Provide the [x, y] coordinate of the cell's center where the given text is located.  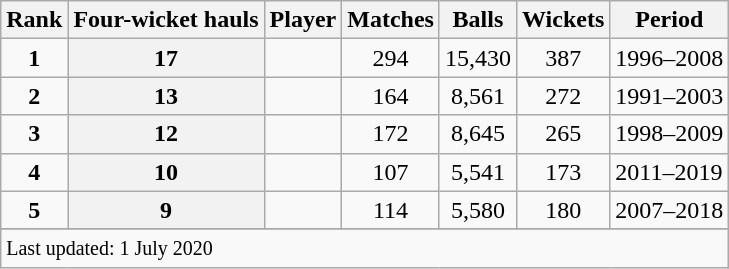
Four-wicket hauls [166, 20]
12 [166, 134]
272 [562, 96]
1 [34, 58]
173 [562, 172]
Rank [34, 20]
9 [166, 210]
2011–2019 [670, 172]
4 [34, 172]
10 [166, 172]
15,430 [478, 58]
387 [562, 58]
Matches [391, 20]
180 [562, 210]
13 [166, 96]
114 [391, 210]
8,645 [478, 134]
5 [34, 210]
8,561 [478, 96]
Balls [478, 20]
1996–2008 [670, 58]
Last updated: 1 July 2020 [365, 248]
265 [562, 134]
Wickets [562, 20]
Player [303, 20]
107 [391, 172]
5,580 [478, 210]
3 [34, 134]
17 [166, 58]
172 [391, 134]
2 [34, 96]
294 [391, 58]
Period [670, 20]
164 [391, 96]
1998–2009 [670, 134]
2007–2018 [670, 210]
1991–2003 [670, 96]
5,541 [478, 172]
